From the cell containing the given text, extract its center point as (x, y) coordinate. 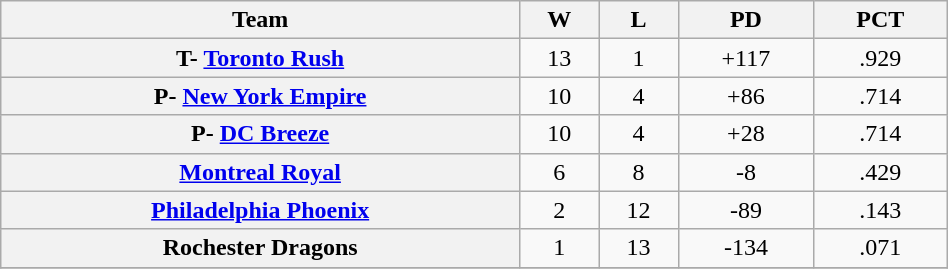
+86 (746, 96)
6 (560, 172)
12 (638, 210)
Montreal Royal (260, 172)
2 (560, 210)
P- New York Empire (260, 96)
L (638, 20)
.429 (880, 172)
Rochester Dragons (260, 248)
+28 (746, 134)
.929 (880, 58)
-134 (746, 248)
T- Toronto Rush (260, 58)
+117 (746, 58)
.071 (880, 248)
Team (260, 20)
-8 (746, 172)
8 (638, 172)
PD (746, 20)
PCT (880, 20)
Philadelphia Phoenix (260, 210)
W (560, 20)
-89 (746, 210)
P- DC Breeze (260, 134)
.143 (880, 210)
